Pinpoint the cell where the given text exists, returning its [X, Y] midpoint coordinate. 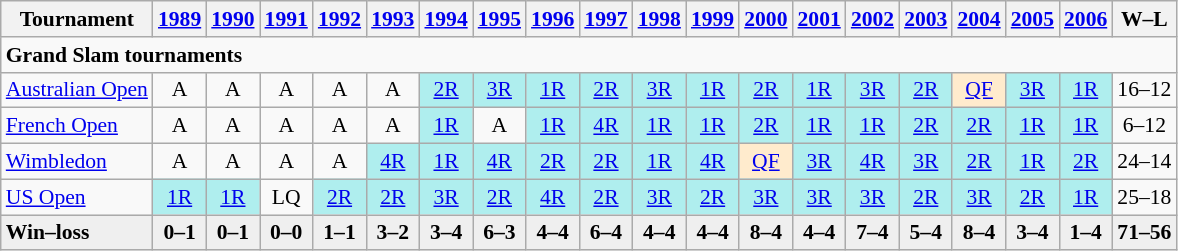
71–56 [1144, 233]
2002 [872, 19]
6–4 [606, 233]
1999 [712, 19]
1–4 [1086, 233]
French Open [77, 126]
1991 [286, 19]
LQ [286, 197]
W–L [1144, 19]
2005 [1032, 19]
Tournament [77, 19]
Wimbledon [77, 162]
24–14 [1144, 162]
2003 [926, 19]
6–3 [500, 233]
1995 [500, 19]
1990 [232, 19]
2000 [766, 19]
Grand Slam tournaments [589, 55]
25–18 [1144, 197]
1998 [660, 19]
1993 [392, 19]
2004 [978, 19]
16–12 [1144, 90]
Australian Open [77, 90]
0–0 [286, 233]
7–4 [872, 233]
1989 [180, 19]
3–2 [392, 233]
Win–loss [77, 233]
6–12 [1144, 126]
1997 [606, 19]
1–1 [340, 233]
1996 [552, 19]
2006 [1086, 19]
1992 [340, 19]
1994 [446, 19]
US Open [77, 197]
5–4 [926, 233]
2001 [820, 19]
